Identify which cell holds the provided text, then report its [x, y] central coordinate. 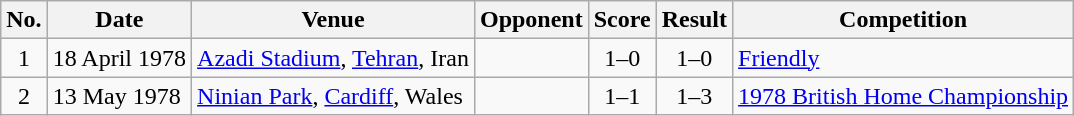
Competition [904, 20]
2 [24, 96]
1978 British Home Championship [904, 96]
1–3 [694, 96]
18 April 1978 [119, 58]
Ninian Park, Cardiff, Wales [334, 96]
Date [119, 20]
Friendly [904, 58]
Venue [334, 20]
13 May 1978 [119, 96]
1 [24, 58]
1–1 [622, 96]
Azadi Stadium, Tehran, Iran [334, 58]
Score [622, 20]
Result [694, 20]
Opponent [531, 20]
No. [24, 20]
